Output the (x, y) coordinate of the center of the cell containing the given text.  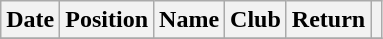
Position (107, 20)
Club (256, 20)
Name (190, 20)
Return (328, 20)
Date (30, 20)
